Locate the cell with the specified text and output its [x, y] center coordinate. 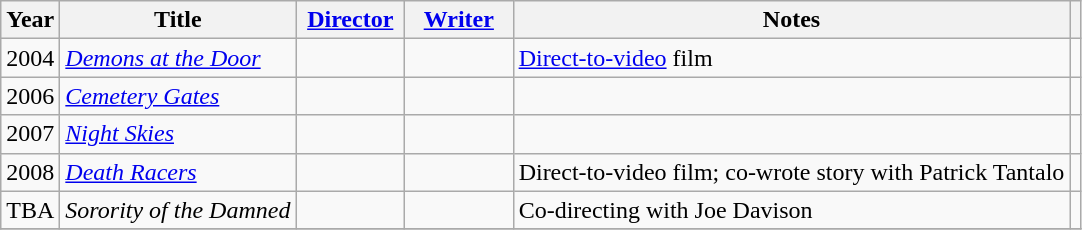
Direct-to-video film [792, 58]
2006 [30, 96]
Death Racers [178, 172]
Year [30, 20]
2004 [30, 58]
Night Skies [178, 134]
TBA [30, 210]
2008 [30, 172]
2007 [30, 134]
Sorority of the Damned [178, 210]
Cemetery Gates [178, 96]
Co-directing with Joe Davison [792, 210]
Writer [460, 20]
Director [350, 20]
Notes [792, 20]
Demons at the Door [178, 58]
Title [178, 20]
Direct-to-video film; co-wrote story with Patrick Tantalo [792, 172]
